Extract the (X, Y) coordinate from the center of the cell holding the provided text.  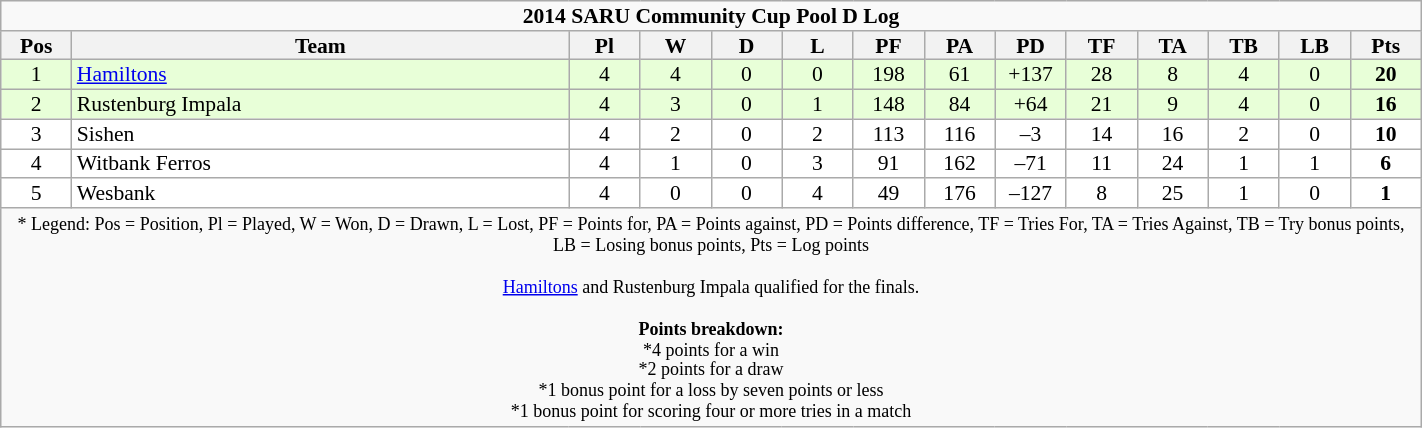
–71 (1030, 164)
Pl (604, 46)
+137 (1030, 75)
–127 (1030, 193)
Pos (36, 46)
49 (888, 193)
Rustenburg Impala (320, 105)
PA (960, 46)
24 (1172, 164)
TF (1102, 46)
PD (1030, 46)
6 (1386, 164)
198 (888, 75)
Team (320, 46)
20 (1386, 75)
9 (1172, 105)
Sishen (320, 134)
25 (1172, 193)
Pts (1386, 46)
W (676, 46)
84 (960, 105)
LB (1314, 46)
21 (1102, 105)
L (818, 46)
61 (960, 75)
113 (888, 134)
11 (1102, 164)
Witbank Ferros (320, 164)
28 (1102, 75)
10 (1386, 134)
D (746, 46)
14 (1102, 134)
91 (888, 164)
Hamiltons (320, 75)
–3 (1030, 134)
162 (960, 164)
148 (888, 105)
2014 SARU Community Cup Pool D Log (711, 16)
116 (960, 134)
Wesbank (320, 193)
+64 (1030, 105)
PF (888, 46)
5 (36, 193)
TA (1172, 46)
TB (1244, 46)
176 (960, 193)
